Determine the [X, Y] coordinate at the center of the cell enclosing the given text.  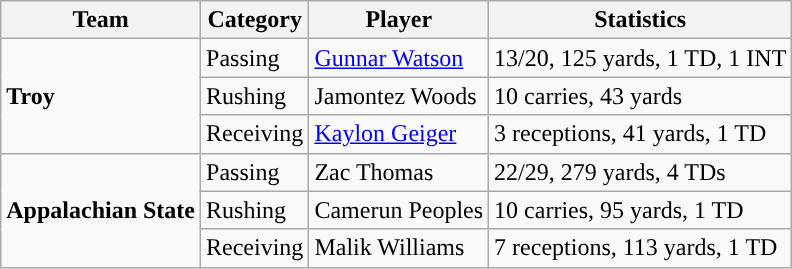
Jamontez Woods [399, 96]
3 receptions, 41 yards, 1 TD [640, 134]
13/20, 125 yards, 1 TD, 1 INT [640, 58]
7 receptions, 113 yards, 1 TD [640, 248]
Troy [101, 96]
22/29, 279 yards, 4 TDs [640, 172]
10 carries, 95 yards, 1 TD [640, 210]
Zac Thomas [399, 172]
Team [101, 20]
Gunnar Watson [399, 58]
Kaylon Geiger [399, 134]
Statistics [640, 20]
Malik Williams [399, 248]
10 carries, 43 yards [640, 96]
Appalachian State [101, 210]
Player [399, 20]
Camerun Peoples [399, 210]
Category [255, 20]
